Capture the cell that displays the provided text and extract its (X, Y) central coordinate. 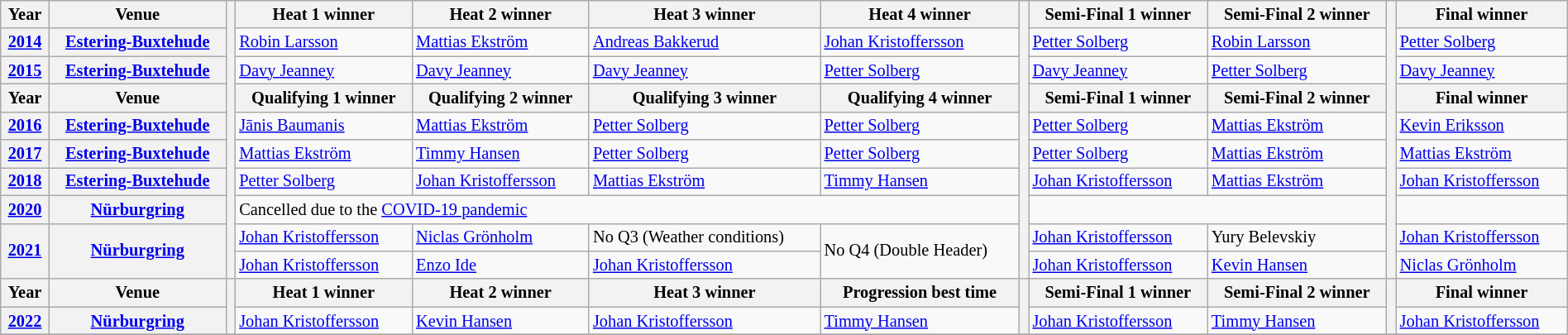
Qualifying 3 winner (705, 98)
2014 (25, 42)
2016 (25, 126)
2018 (25, 181)
2021 (25, 251)
2022 (25, 321)
Andreas Bakkerud (705, 42)
No Q4 (Double Header) (920, 251)
2015 (25, 70)
Kevin Eriksson (1482, 126)
No Q3 (Weather conditions) (705, 237)
2020 (25, 209)
Enzo Ide (500, 265)
Qualifying 4 winner (920, 98)
Yury Belevskiy (1297, 237)
Jānis Baumanis (323, 126)
2017 (25, 154)
Cancelled due to the COVID-19 pandemic (901, 209)
Heat 4 winner (920, 14)
Qualifying 2 winner (500, 98)
Progression best time (920, 293)
Qualifying 1 winner (323, 98)
